Provide the [X, Y] coordinate of the cell's center where the given text is located.  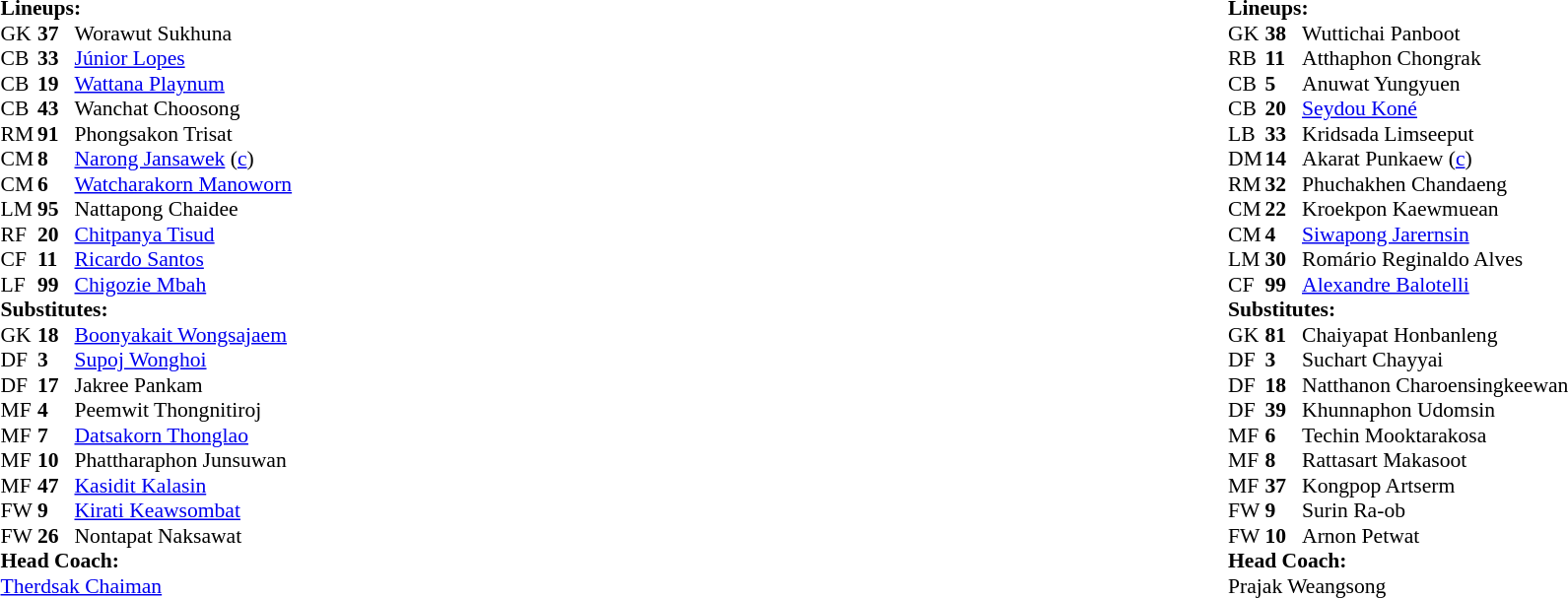
Kridsada Limseeput [1435, 134]
Surin Ra-ob [1435, 511]
Júnior Lopes [183, 58]
Kirati Keawsombat [183, 511]
Worawut Sukhuna [183, 33]
14 [1284, 159]
RB [1247, 58]
39 [1284, 411]
Alexandre Balotelli [1435, 285]
Kasidit Kalasin [183, 486]
22 [1284, 210]
Phattharaphon Junsuwan [183, 460]
Akarat Punkaew (c) [1435, 159]
Siwapong Jarernsin [1435, 234]
Chitpanya Tisud [183, 234]
Chigozie Mbah [183, 285]
Phongsakon Trisat [183, 134]
5 [1284, 84]
32 [1284, 184]
DM [1247, 159]
81 [1284, 335]
Romário Reginaldo Alves [1435, 259]
Khunnaphon Udomsin [1435, 411]
Jakree Pankam [183, 385]
Kroekpon Kaewmuean [1435, 210]
38 [1284, 33]
91 [56, 134]
95 [56, 210]
Kongpop Artserm [1435, 486]
Anuwat Yungyuen [1435, 84]
7 [56, 435]
LF [19, 285]
Datsakorn Thonglao [183, 435]
Seydou Koné [1435, 109]
Nontapat Naksawat [183, 536]
LB [1247, 134]
Wanchat Choosong [183, 109]
RF [19, 234]
Peemwit Thongnitiroj [183, 411]
Natthanon Charoensingkeewan [1435, 385]
Suchart Chayyai [1435, 360]
Supoj Wonghoi [183, 360]
Wattana Playnum [183, 84]
26 [56, 536]
Narong Jansawek (c) [183, 159]
Atthaphon Chongrak [1435, 58]
Boonyakait Wongsajaem [183, 335]
Rattasart Makasoot [1435, 460]
47 [56, 486]
Wuttichai Panboot [1435, 33]
Arnon Petwat [1435, 536]
30 [1284, 259]
19 [56, 84]
Ricardo Santos [183, 259]
Watcharakorn Manoworn [183, 184]
Nattapong Chaidee [183, 210]
Techin Mooktarakosa [1435, 435]
17 [56, 385]
Chaiyapat Honbanleng [1435, 335]
Phuchakhen Chandaeng [1435, 184]
43 [56, 109]
